Pinpoint the cell where the given text exists, returning its [X, Y] midpoint coordinate. 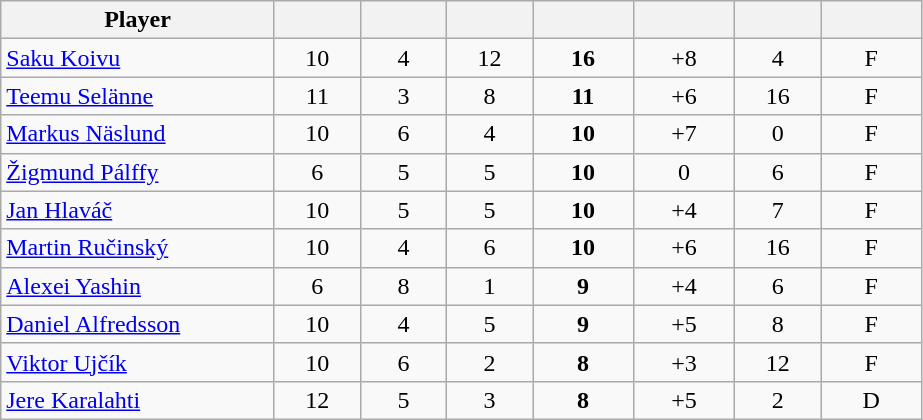
Martin Ručinský [138, 248]
+3 [684, 362]
+8 [684, 58]
Jere Karalahti [138, 400]
Daniel Alfredsson [138, 324]
Alexei Yashin [138, 286]
1 [489, 286]
Saku Koivu [138, 58]
Jan Hlaváč [138, 210]
Žigmund Pálffy [138, 172]
Markus Näslund [138, 134]
Viktor Ujčík [138, 362]
7 [778, 210]
+7 [684, 134]
Teemu Selänne [138, 96]
Player [138, 20]
D [872, 400]
